From the cell containing the given text, extract its center point as (X, Y) coordinate. 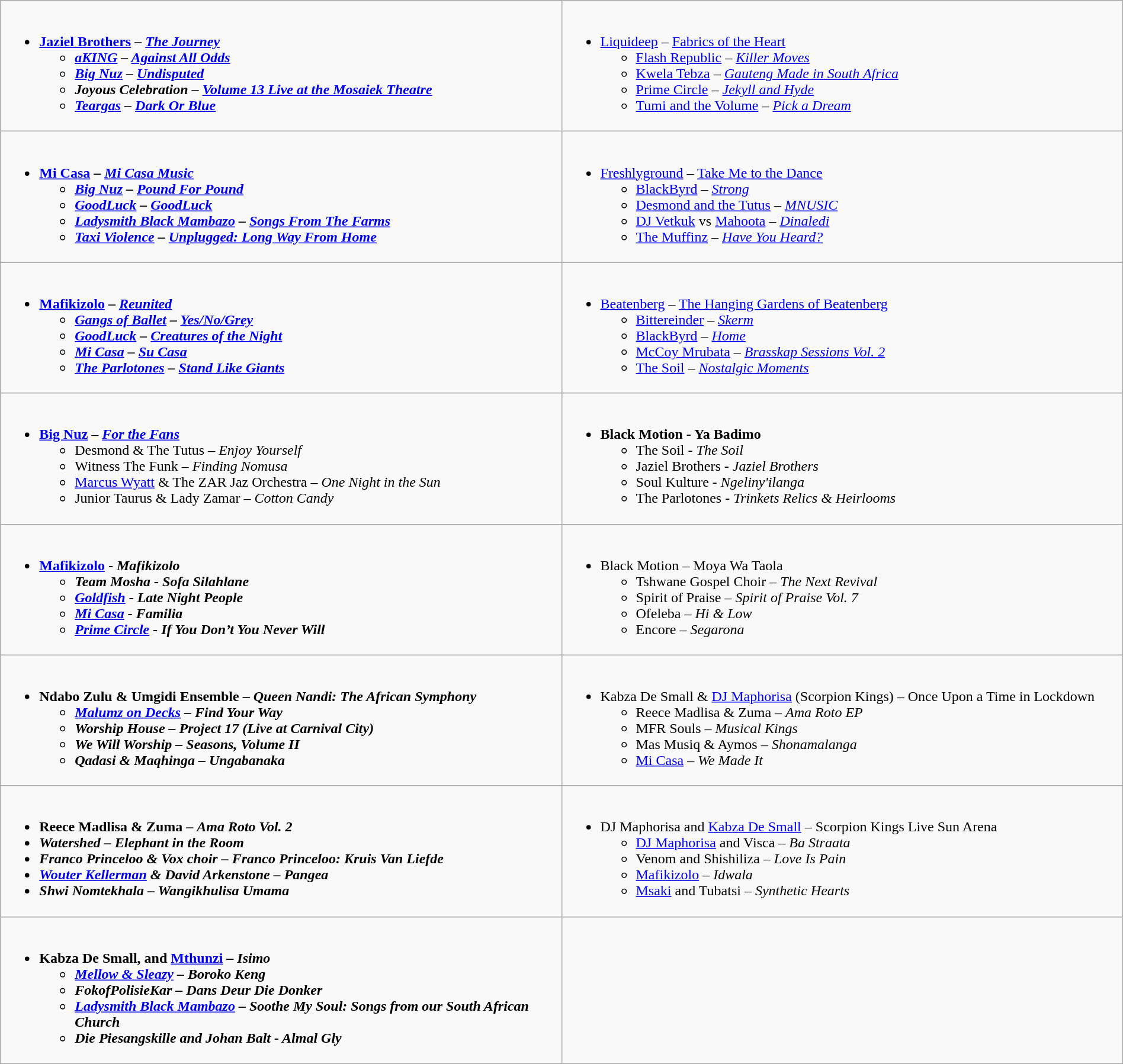
Mafikizolo - MafikizoloTeam Mosha - Sofa SilahlaneGoldfish - Late Night PeopleMi Casa - FamiliaPrime Circle - If You Don’t You Never Will (281, 590)
Black Motion - Ya BadimoThe Soil - The SoilJaziel Brothers - Jaziel BrothersSoul Kulture - Ngeliny'ilangaThe Parlotones - Trinkets Relics & Heirlooms (842, 458)
Mafikizolo – ReunitedGangs of Ballet – Yes/No/GreyGoodLuck – Creatures of the NightMi Casa – Su CasaThe Parlotones – Stand Like Giants (281, 328)
Freshlyground – Take Me to the DanceBlackByrd – StrongDesmond and the Tutus – MNUSICDJ Vetkuk vs Mahoota – DinalediThe Muffinz – Have You Heard? (842, 197)
Black Motion – Moya Wa TaolaTshwane Gospel Choir – The Next RevivalSpirit of Praise – Spirit of Praise Vol. 7Ofeleba – Hi & LowEncore – Segarona (842, 590)
